Search for the cell housing the specified text and yield its [x, y] center coordinate. 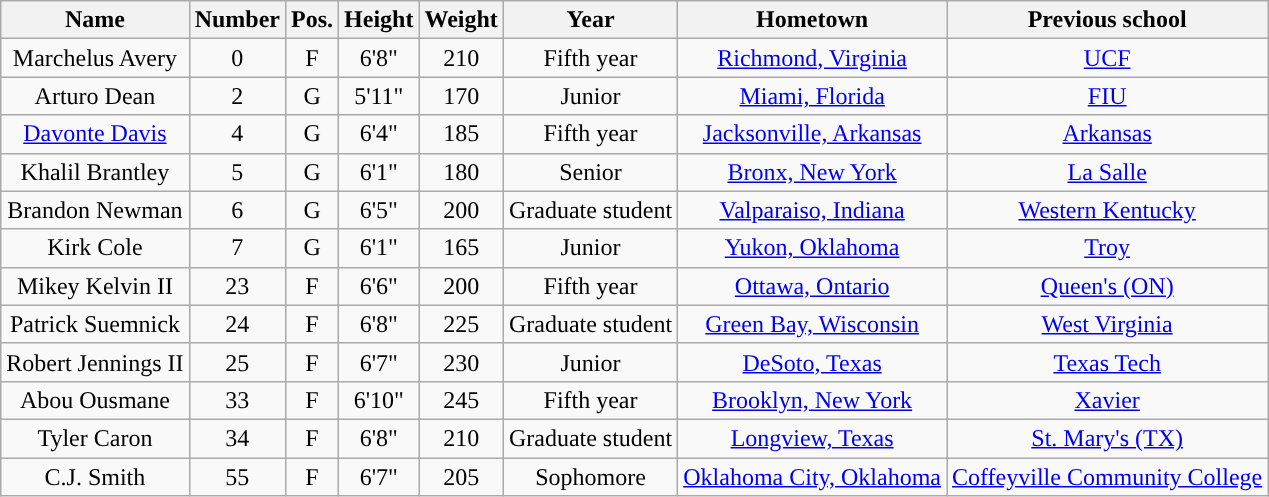
Mikey Kelvin II [95, 286]
Brooklyn, New York [812, 400]
Height [379, 20]
245 [461, 400]
C.J. Smith [95, 477]
6'5" [379, 210]
Patrick Suemnick [95, 324]
6 [237, 210]
Arturo Dean [95, 96]
Number [237, 20]
Robert Jennings II [95, 362]
Abou Ousmane [95, 400]
180 [461, 172]
Arkansas [1108, 134]
Sophomore [590, 477]
165 [461, 248]
Richmond, Virginia [812, 58]
Year [590, 20]
Hometown [812, 20]
7 [237, 248]
Xavier [1108, 400]
5 [237, 172]
DeSoto, Texas [812, 362]
St. Mary's (TX) [1108, 438]
Jacksonville, Arkansas [812, 134]
Green Bay, Wisconsin [812, 324]
6'4" [379, 134]
6'10" [379, 400]
Weight [461, 20]
4 [237, 134]
Queen's (ON) [1108, 286]
Previous school [1108, 20]
Miami, Florida [812, 96]
230 [461, 362]
Bronx, New York [812, 172]
Yukon, Oklahoma [812, 248]
185 [461, 134]
24 [237, 324]
170 [461, 96]
Marchelus Avery [95, 58]
23 [237, 286]
Davonte Davis [95, 134]
34 [237, 438]
Pos. [312, 20]
Ottawa, Ontario [812, 286]
La Salle [1108, 172]
Texas Tech [1108, 362]
0 [237, 58]
25 [237, 362]
Name [95, 20]
Valparaiso, Indiana [812, 210]
Brandon Newman [95, 210]
Tyler Caron [95, 438]
225 [461, 324]
2 [237, 96]
FIU [1108, 96]
Khalil Brantley [95, 172]
Kirk Cole [95, 248]
Western Kentucky [1108, 210]
Troy [1108, 248]
West Virginia [1108, 324]
UCF [1108, 58]
205 [461, 477]
Coffeyville Community College [1108, 477]
6'6" [379, 286]
Longview, Texas [812, 438]
5'11" [379, 96]
33 [237, 400]
Senior [590, 172]
Oklahoma City, Oklahoma [812, 477]
55 [237, 477]
